Provide the (x, y) coordinate of the cell's center where the given text is located.  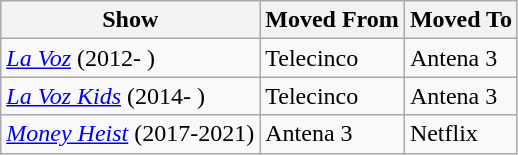
Moved To (460, 20)
La Voz Kids (2014- ) (130, 96)
La Voz (2012- ) (130, 58)
Netflix (460, 134)
Moved From (332, 20)
Money Heist (2017-2021) (130, 134)
Show (130, 20)
